Scan for the cell matching the given text and deliver its (X, Y) coordinate at center. 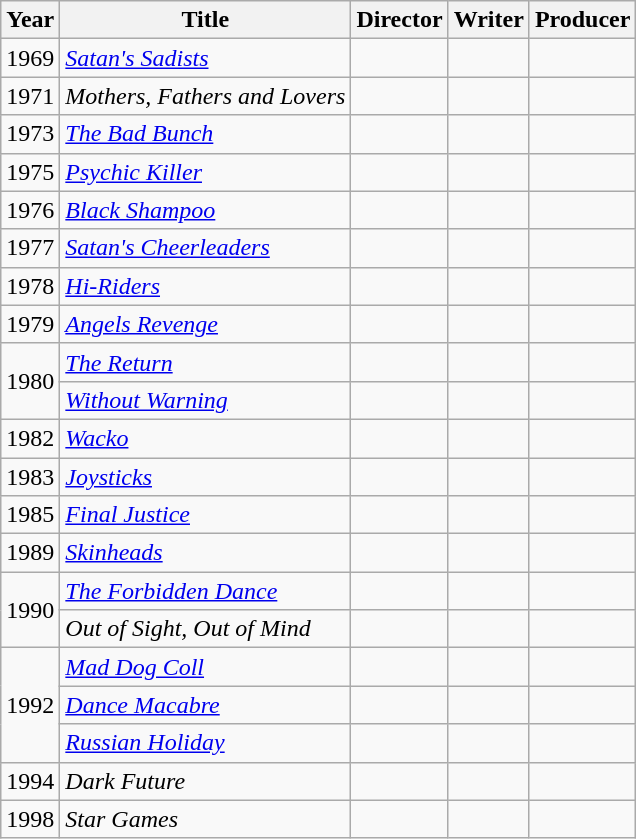
Out of Sight, Out of Mind (206, 629)
Director (400, 20)
1979 (30, 324)
1992 (30, 705)
Writer (488, 20)
1998 (30, 819)
1975 (30, 172)
The Forbidden Dance (206, 591)
Without Warning (206, 400)
Skinheads (206, 553)
Producer (582, 20)
Dance Macabre (206, 705)
1980 (30, 381)
Psychic Killer (206, 172)
1983 (30, 477)
Satan's Cheerleaders (206, 248)
Russian Holiday (206, 743)
1977 (30, 248)
1982 (30, 438)
1985 (30, 515)
Final Justice (206, 515)
Star Games (206, 819)
1989 (30, 553)
Angels Revenge (206, 324)
Joysticks (206, 477)
Title (206, 20)
The Return (206, 362)
Dark Future (206, 781)
The Bad Bunch (206, 134)
Hi-Riders (206, 286)
1994 (30, 781)
1973 (30, 134)
Satan's Sadists (206, 58)
Mothers, Fathers and Lovers (206, 96)
1990 (30, 610)
1978 (30, 286)
Black Shampoo (206, 210)
Mad Dog Coll (206, 667)
1969 (30, 58)
Year (30, 20)
1971 (30, 96)
Wacko (206, 438)
1976 (30, 210)
